For the text-containing cell, return its midpoint in [X, Y] coordinate format. 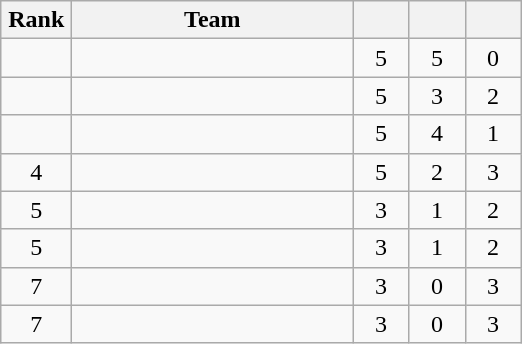
Rank [36, 20]
Team [212, 20]
